Return (X, Y) of the center of cell containing provided text 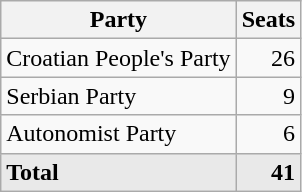
Total (118, 172)
41 (268, 172)
Croatian People's Party (118, 58)
Party (118, 20)
Autonomist Party (118, 134)
Seats (268, 20)
26 (268, 58)
6 (268, 134)
Serbian Party (118, 96)
9 (268, 96)
